Locate the cell with the specified text and output its [x, y] center coordinate. 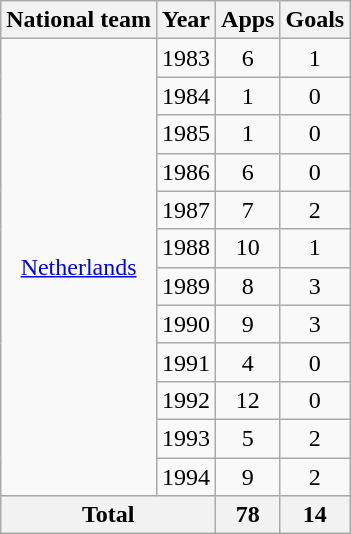
National team [79, 20]
1983 [186, 58]
1988 [186, 248]
1991 [186, 362]
1990 [186, 324]
12 [248, 400]
Goals [315, 20]
8 [248, 286]
1985 [186, 134]
1993 [186, 438]
1989 [186, 286]
5 [248, 438]
1994 [186, 477]
Netherlands [79, 268]
1987 [186, 210]
78 [248, 515]
4 [248, 362]
7 [248, 210]
1984 [186, 96]
Total [108, 515]
14 [315, 515]
1992 [186, 400]
10 [248, 248]
Apps [248, 20]
Year [186, 20]
1986 [186, 172]
